Search for the cell housing the specified text and yield its (x, y) center coordinate. 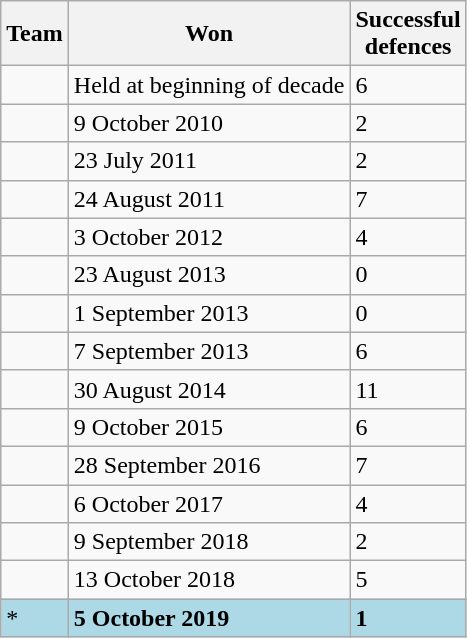
9 October 2015 (209, 427)
23 July 2011 (209, 161)
9 October 2010 (209, 123)
Held at beginning of decade (209, 85)
* (35, 618)
30 August 2014 (209, 389)
24 August 2011 (209, 199)
5 (408, 580)
13 October 2018 (209, 580)
Team (35, 34)
28 September 2016 (209, 465)
1 September 2013 (209, 313)
Won (209, 34)
9 September 2018 (209, 542)
1 (408, 618)
Successfuldefences (408, 34)
7 September 2013 (209, 351)
23 August 2013 (209, 275)
5 October 2019 (209, 618)
11 (408, 389)
3 October 2012 (209, 237)
6 October 2017 (209, 503)
